Extract the [X, Y] coordinate from the center of the cell holding the provided text.  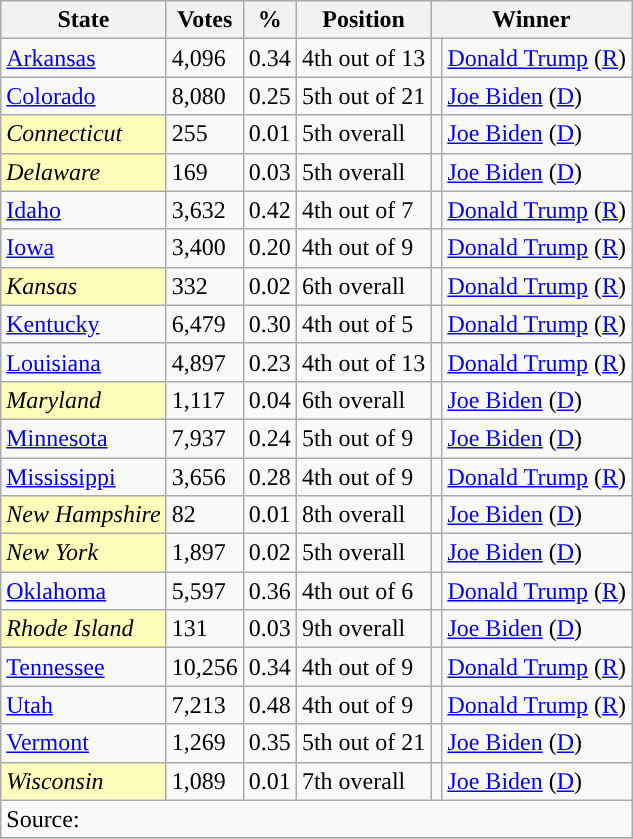
Kansas [84, 286]
Delaware [84, 172]
4th out of 5 [363, 324]
1,117 [204, 400]
% [270, 20]
Winner [532, 20]
0.36 [270, 591]
Position [363, 20]
0.25 [270, 96]
8th overall [363, 515]
5,597 [204, 591]
New York [84, 553]
0.30 [270, 324]
Utah [84, 705]
0.48 [270, 705]
332 [204, 286]
255 [204, 134]
4,096 [204, 58]
1,269 [204, 743]
0.35 [270, 743]
4,897 [204, 362]
Colorado [84, 96]
6,479 [204, 324]
Kentucky [84, 324]
8,080 [204, 96]
0.20 [270, 248]
Source: [316, 819]
0.23 [270, 362]
10,256 [204, 667]
3,632 [204, 210]
9th overall [363, 629]
7th overall [363, 781]
4th out of 6 [363, 591]
Maryland [84, 400]
82 [204, 515]
7,213 [204, 705]
Iowa [84, 248]
Rhode Island [84, 629]
0.42 [270, 210]
New Hampshire [84, 515]
Wisconsin [84, 781]
4th out of 7 [363, 210]
7,937 [204, 438]
0.24 [270, 438]
Minnesota [84, 438]
Vermont [84, 743]
131 [204, 629]
Tennessee [84, 667]
Louisiana [84, 362]
0.28 [270, 477]
Idaho [84, 210]
3,400 [204, 248]
Arkansas [84, 58]
Votes [204, 20]
Oklahoma [84, 591]
Connecticut [84, 134]
1,089 [204, 781]
3,656 [204, 477]
State [84, 20]
5th out of 9 [363, 438]
169 [204, 172]
0.04 [270, 400]
1,897 [204, 553]
Mississippi [84, 477]
